Provide the (X, Y) coordinate of the cell's center where the given text is located.  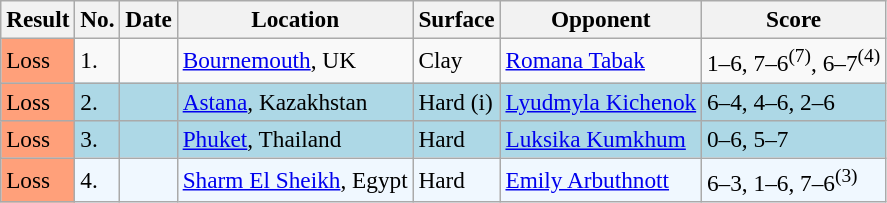
Location (295, 19)
6–3, 1–6, 7–6(3) (794, 180)
Score (794, 19)
Astana, Kazakhstan (295, 101)
0–6, 5–7 (794, 139)
3. (98, 139)
1–6, 7–6(7), 6–7(4) (794, 60)
2. (98, 101)
Opponent (600, 19)
Emily Arbuthnott (600, 180)
Surface (456, 19)
Luksika Kumkhum (600, 139)
1. (98, 60)
Hard (i) (456, 101)
6–4, 4–6, 2–6 (794, 101)
No. (98, 19)
Phuket, Thailand (295, 139)
Sharm El Sheikh, Egypt (295, 180)
Date (148, 19)
Clay (456, 60)
Lyudmyla Kichenok (600, 101)
Bournemouth, UK (295, 60)
Romana Tabak (600, 60)
4. (98, 180)
Result (38, 19)
